Scan for the cell matching the given text and deliver its (x, y) coordinate at center. 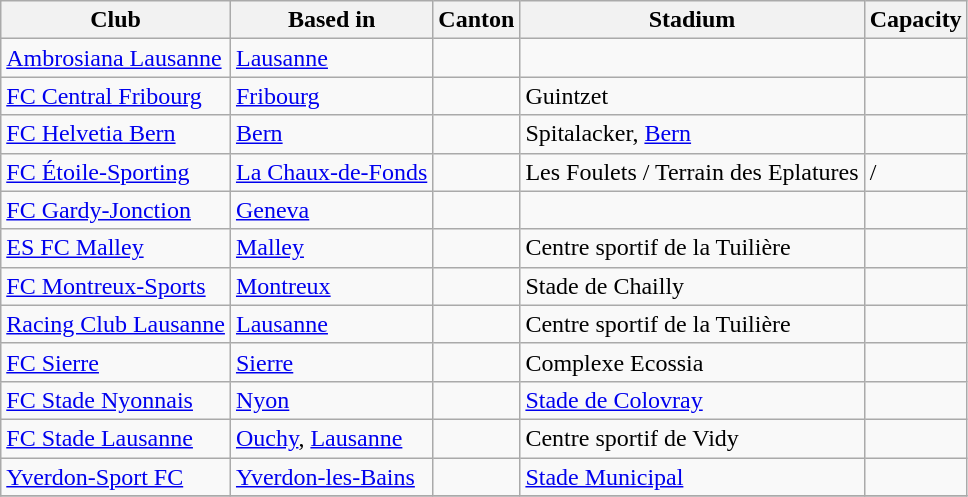
Racing Club Lausanne (116, 324)
Guintzet (692, 96)
Montreux (331, 286)
Complexe Ecossia (692, 362)
Spitalacker, Bern (692, 134)
Bern (331, 134)
FC Helvetia Bern (116, 134)
Nyon (331, 400)
FC Gardy-Jonction (116, 210)
Yverdon-Sport FC (116, 477)
FC Stade Nyonnais (116, 400)
Stade Municipal (692, 477)
Stade de Chailly (692, 286)
Les Foulets / Terrain des Eplatures (692, 172)
FC Montreux-Sports (116, 286)
Club (116, 20)
FC Stade Lausanne (116, 438)
Canton (476, 20)
Ouchy, Lausanne (331, 438)
La Chaux-de-Fonds (331, 172)
FC Sierre (116, 362)
Geneva (331, 210)
Fribourg (331, 96)
Centre sportif de Vidy (692, 438)
/ (916, 172)
Capacity (916, 20)
Ambrosiana Lausanne (116, 58)
ES FC Malley (116, 248)
FC Étoile-Sporting (116, 172)
Malley (331, 248)
Stade de Colovray (692, 400)
FC Central Fribourg (116, 96)
Sierre (331, 362)
Yverdon-les-Bains (331, 477)
Based in (331, 20)
Stadium (692, 20)
